Search for the cell housing the specified text and yield its (X, Y) center coordinate. 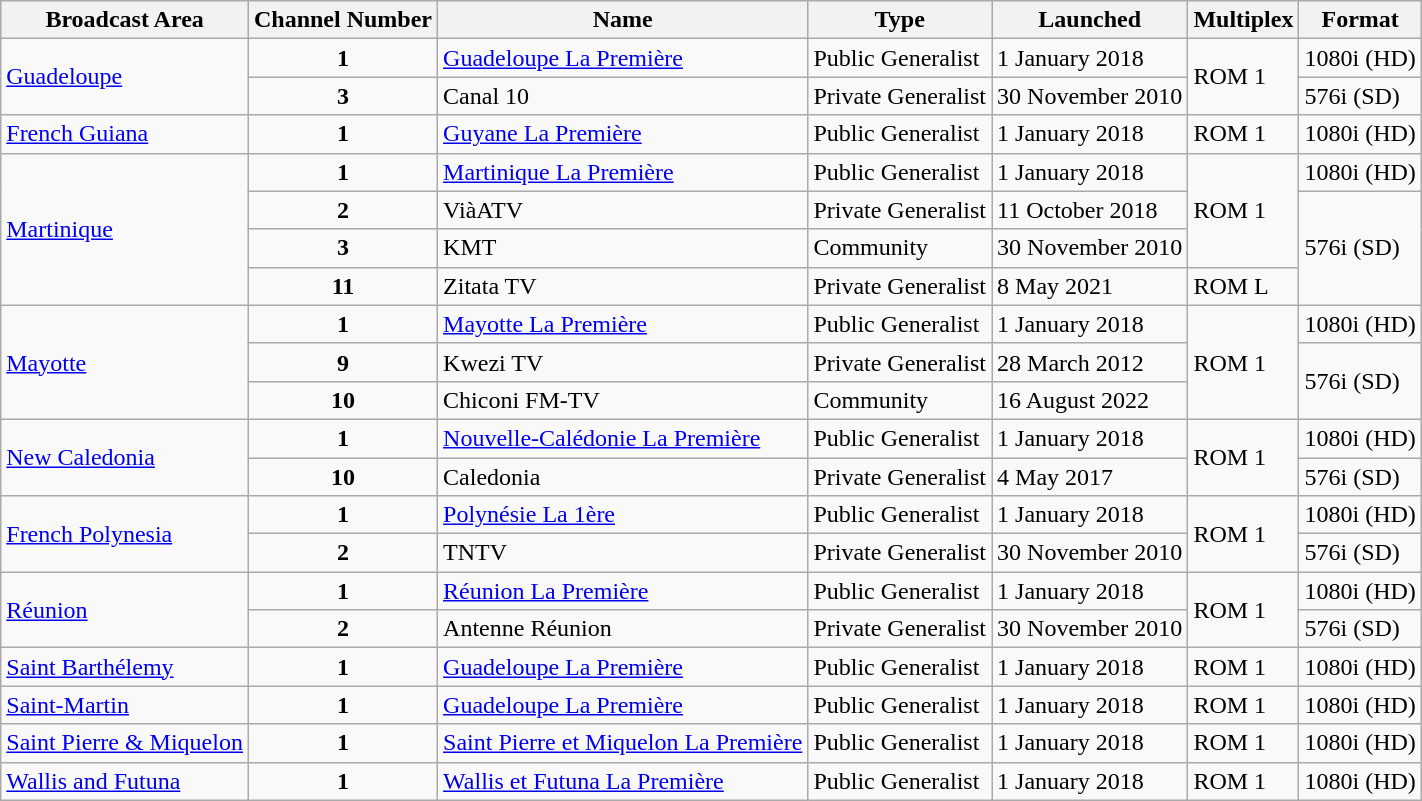
Saint Pierre et Miquelon La Première (623, 743)
KMT (623, 248)
8 May 2021 (1090, 286)
Polynésie La 1ère (623, 515)
Antenne Réunion (623, 629)
Wallis et Futuna La Première (623, 781)
Format (1360, 20)
Saint-Martin (125, 705)
Guyane La Première (623, 134)
New Caledonia (125, 457)
Chiconi FM-TV (623, 400)
11 October 2018 (1090, 210)
Guadeloupe (125, 77)
Mayotte La Première (623, 324)
Multiplex (1244, 20)
ROM L (1244, 286)
Réunion La Première (623, 591)
Type (900, 20)
French Polynesia (125, 534)
ViàATV (623, 210)
9 (342, 362)
Martinique La Première (623, 172)
11 (342, 286)
Réunion (125, 610)
Launched (1090, 20)
28 March 2012 (1090, 362)
Martinique (125, 229)
Name (623, 20)
4 May 2017 (1090, 477)
Canal 10 (623, 96)
Saint Pierre & Miquelon (125, 743)
Nouvelle-Calédonie La Première (623, 438)
16 August 2022 (1090, 400)
Mayotte (125, 362)
Caledonia (623, 477)
Kwezi TV (623, 362)
TNTV (623, 553)
French Guiana (125, 134)
Broadcast Area (125, 20)
Channel Number (342, 20)
Saint Barthélemy (125, 667)
Wallis and Futuna (125, 781)
Zitata TV (623, 286)
